Output the (X, Y) coordinate of the center of the cell containing the given text.  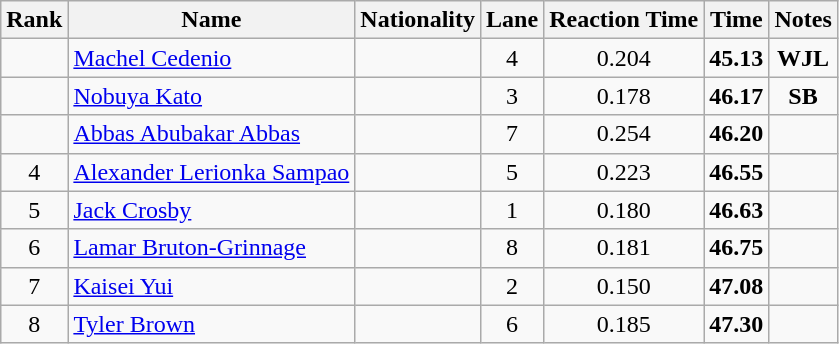
Alexander Lerionka Sampao (212, 172)
SB (803, 96)
0.180 (624, 210)
46.55 (736, 172)
Rank (34, 20)
47.08 (736, 286)
0.204 (624, 58)
Time (736, 20)
Lamar Bruton-Grinnage (212, 248)
46.17 (736, 96)
0.178 (624, 96)
WJL (803, 58)
46.75 (736, 248)
Name (212, 20)
0.150 (624, 286)
0.181 (624, 248)
Notes (803, 20)
Tyler Brown (212, 324)
2 (512, 286)
1 (512, 210)
0.254 (624, 134)
Lane (512, 20)
Kaisei Yui (212, 286)
Reaction Time (624, 20)
45.13 (736, 58)
3 (512, 96)
47.30 (736, 324)
0.185 (624, 324)
Machel Cedenio (212, 58)
Nobuya Kato (212, 96)
Nationality (418, 20)
46.63 (736, 210)
Jack Crosby (212, 210)
0.223 (624, 172)
46.20 (736, 134)
Abbas Abubakar Abbas (212, 134)
